Extract the (x, y) coordinate from the center of the cell holding the provided text.  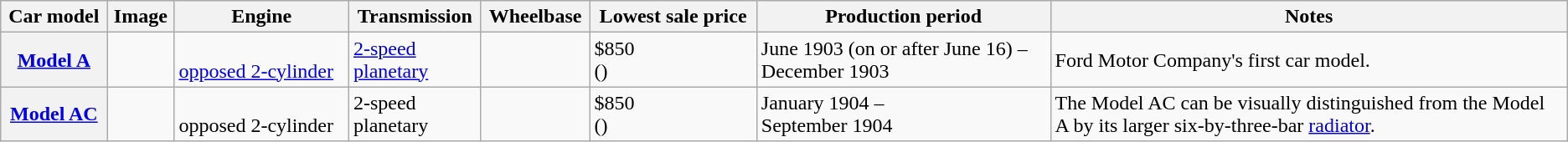
Transmission (415, 17)
Lowest sale price (673, 17)
The Model AC can be visually distinguished from the Model A by its larger six-by-three-bar radiator. (1308, 114)
Notes (1308, 17)
Model AC (54, 114)
Model A (54, 60)
Engine (261, 17)
June 1903 (on or after June 16) –December 1903 (903, 60)
January 1904 –September 1904 (903, 114)
Production period (903, 17)
Ford Motor Company's first car model. (1308, 60)
Wheelbase (535, 17)
Car model (54, 17)
Image (141, 17)
